Return [x, y] of the center of cell containing provided text 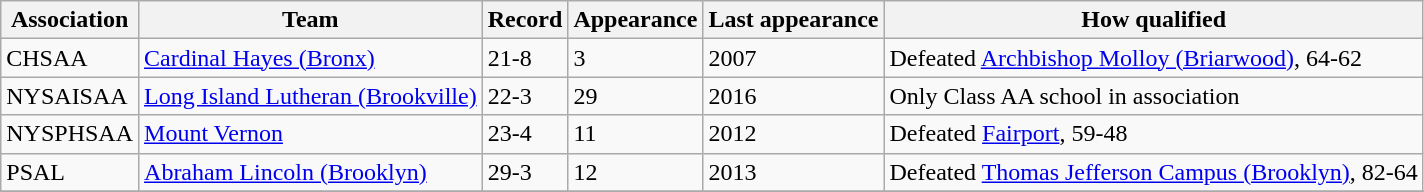
Last appearance [794, 20]
CHSAA [70, 58]
2012 [794, 134]
11 [636, 134]
Appearance [636, 20]
PSAL [70, 172]
2013 [794, 172]
3 [636, 58]
2007 [794, 58]
29-3 [525, 172]
Team [311, 20]
Only Class AA school in association [1154, 96]
Abraham Lincoln (Brooklyn) [311, 172]
Defeated Thomas Jefferson Campus (Brooklyn), 82-64 [1154, 172]
Record [525, 20]
NYSPHSAA [70, 134]
12 [636, 172]
21-8 [525, 58]
Defeated Fairport, 59-48 [1154, 134]
23-4 [525, 134]
Long Island Lutheran (Brookville) [311, 96]
Cardinal Hayes (Bronx) [311, 58]
Defeated Archbishop Molloy (Briarwood), 64-62 [1154, 58]
29 [636, 96]
NYSAISAA [70, 96]
22-3 [525, 96]
How qualified [1154, 20]
Association [70, 20]
Mount Vernon [311, 134]
2016 [794, 96]
